Scan for the cell matching the given text and deliver its [X, Y] coordinate at center. 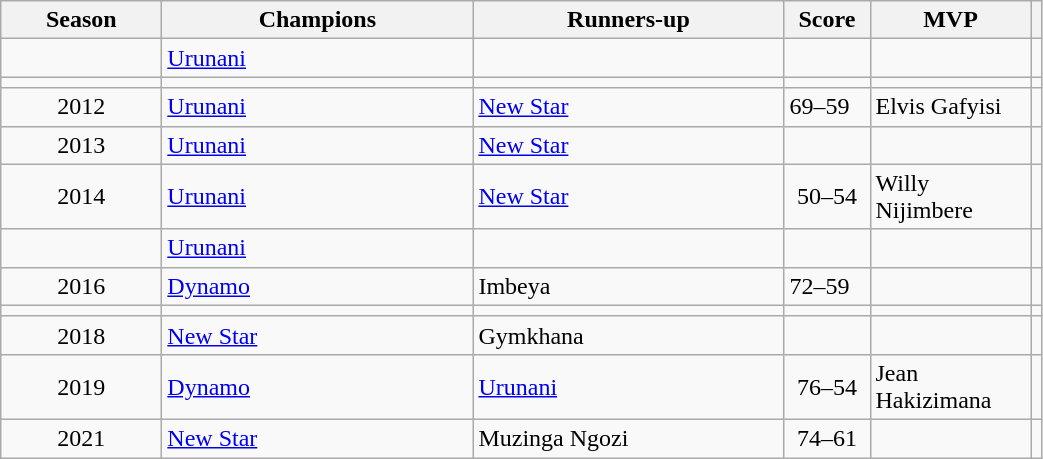
76–54 [827, 386]
Willy Nijimbere [950, 196]
Season [82, 20]
2016 [82, 286]
69–59 [827, 107]
2012 [82, 107]
2013 [82, 145]
50–54 [827, 196]
Muzinga Ngozi [628, 438]
2014 [82, 196]
2018 [82, 335]
Imbeya [628, 286]
2021 [82, 438]
MVP [950, 20]
72–59 [827, 286]
Runners-up [628, 20]
Champions [318, 20]
Score [827, 20]
Elvis Gafyisi [950, 107]
Gymkhana [628, 335]
74–61 [827, 438]
2019 [82, 386]
Jean Hakizimana [950, 386]
